Capture the cell that displays the provided text and extract its (X, Y) central coordinate. 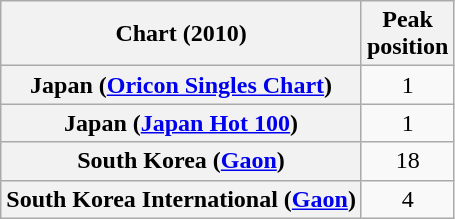
Japan (Japan Hot 100) (182, 123)
18 (407, 161)
Peak position (407, 34)
Chart (2010) (182, 34)
South Korea (Gaon) (182, 161)
South Korea International (Gaon) (182, 199)
4 (407, 199)
Japan (Oricon Singles Chart) (182, 85)
